Determine the [X, Y] coordinate at the center of the cell enclosing the given text.  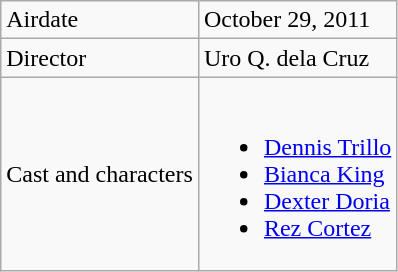
Cast and characters [100, 174]
Director [100, 58]
Uro Q. dela Cruz [297, 58]
October 29, 2011 [297, 20]
Dennis TrilloBianca KingDexter DoriaRez Cortez [297, 174]
Airdate [100, 20]
